Locate the cell with the specified text and output its [X, Y] center coordinate. 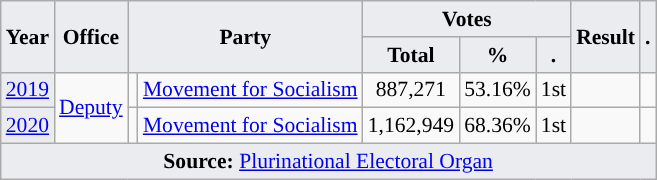
887,271 [411, 90]
Year [28, 36]
% [498, 55]
Votes [467, 19]
Total [411, 55]
2019 [28, 90]
68.36% [498, 126]
Source: Plurinational Electoral Organ [328, 162]
53.16% [498, 90]
Deputy [91, 108]
Party [246, 36]
1,162,949 [411, 126]
Office [91, 36]
2020 [28, 126]
Result [606, 36]
